Find where the given text appears and provide that cell's center as (X, Y) coordinate. 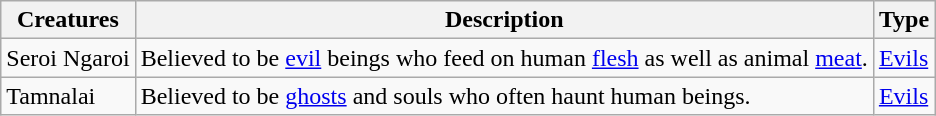
Tamnalai (68, 96)
Seroi Ngaroi (68, 58)
Believed to be evil beings who feed on human flesh as well as animal meat. (504, 58)
Believed to be ghosts and souls who often haunt human beings. (504, 96)
Description (504, 20)
Type (904, 20)
Creatures (68, 20)
